Return [x, y] of the center of cell containing provided text 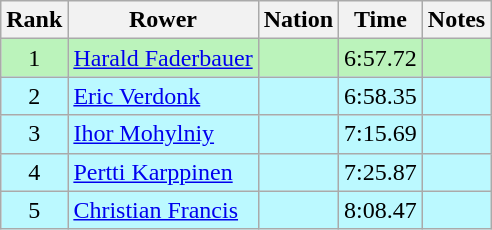
4 [34, 172]
8:08.47 [381, 210]
Christian Francis [163, 210]
6:58.35 [381, 96]
Pertti Karppinen [163, 172]
Time [381, 20]
3 [34, 134]
7:25.87 [381, 172]
1 [34, 58]
Nation [298, 20]
5 [34, 210]
Notes [456, 20]
Rank [34, 20]
Ihor Mohylniy [163, 134]
Eric Verdonk [163, 96]
6:57.72 [381, 58]
2 [34, 96]
Harald Faderbauer [163, 58]
7:15.69 [381, 134]
Rower [163, 20]
